Detect which cell encompasses the target text, then output its (X, Y) center coordinate. 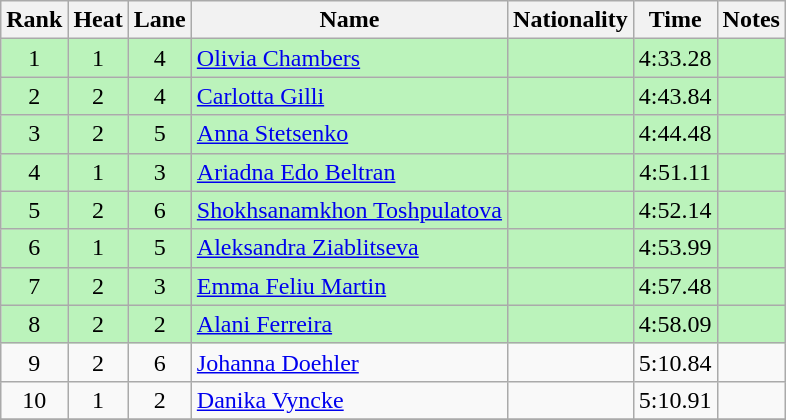
Lane (160, 20)
7 (34, 286)
8 (34, 324)
Ariadna Edo Beltran (349, 172)
4:33.28 (675, 58)
4:57.48 (675, 286)
4:51.11 (675, 172)
Heat (98, 20)
Johanna Doehler (349, 362)
4:43.84 (675, 96)
4:52.14 (675, 210)
Carlotta Gilli (349, 96)
Shokhsanamkhon Toshpulatova (349, 210)
Rank (34, 20)
5:10.91 (675, 400)
Danika Vyncke (349, 400)
Aleksandra Ziablitseva (349, 248)
4:44.48 (675, 134)
5:10.84 (675, 362)
Notes (751, 20)
Alani Ferreira (349, 324)
10 (34, 400)
4:53.99 (675, 248)
Nationality (571, 20)
Olivia Chambers (349, 58)
9 (34, 362)
Time (675, 20)
4:58.09 (675, 324)
Anna Stetsenko (349, 134)
Name (349, 20)
Emma Feliu Martin (349, 286)
